Identify which cell holds the provided text, then report its [x, y] central coordinate. 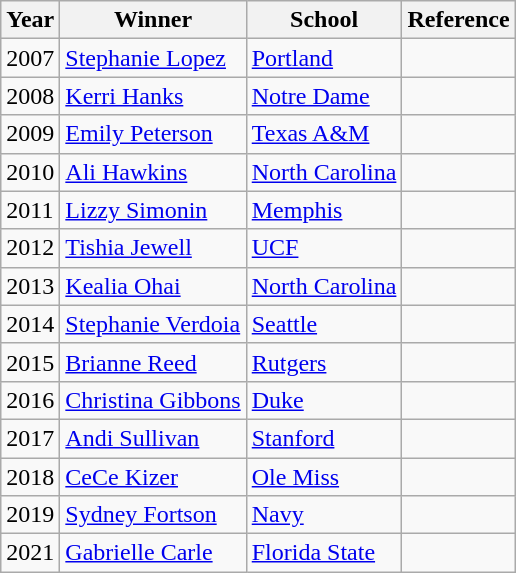
Portland [324, 58]
Florida State [324, 553]
Winner [153, 20]
Andi Sullivan [153, 438]
Lizzy Simonin [153, 210]
Tishia Jewell [153, 248]
Navy [324, 515]
2012 [30, 248]
Seattle [324, 324]
2014 [30, 324]
Christina Gibbons [153, 400]
UCF [324, 248]
School [324, 20]
2011 [30, 210]
Kealia Ohai [153, 286]
Duke [324, 400]
2007 [30, 58]
2013 [30, 286]
2018 [30, 477]
2019 [30, 515]
Texas A&M [324, 134]
2008 [30, 96]
2016 [30, 400]
2021 [30, 553]
Emily Peterson [153, 134]
2010 [30, 172]
Memphis [324, 210]
Year [30, 20]
2009 [30, 134]
Stephanie Lopez [153, 58]
Ole Miss [324, 477]
Brianne Reed [153, 362]
Sydney Fortson [153, 515]
CeCe Kizer [153, 477]
2017 [30, 438]
Gabrielle Carle [153, 553]
Ali Hawkins [153, 172]
Stanford [324, 438]
Reference [458, 20]
Kerri Hanks [153, 96]
Rutgers [324, 362]
Notre Dame [324, 96]
Stephanie Verdoia [153, 324]
2015 [30, 362]
